Find where the given text appears and provide that cell's center as [X, Y] coordinate. 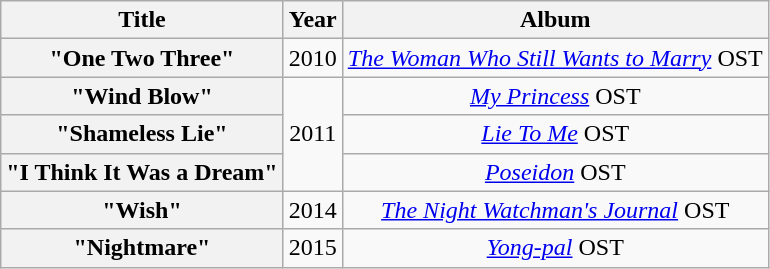
"One Two Three" [142, 58]
Year [312, 20]
"Wind Blow" [142, 96]
"Wish" [142, 210]
2011 [312, 134]
2015 [312, 248]
Lie To Me OST [555, 134]
Album [555, 20]
Poseidon OST [555, 172]
"Shameless Lie" [142, 134]
The Night Watchman's Journal OST [555, 210]
"Nightmare" [142, 248]
"I Think It Was a Dream" [142, 172]
Title [142, 20]
2010 [312, 58]
My Princess OST [555, 96]
The Woman Who Still Wants to Marry OST [555, 58]
Yong-pal OST [555, 248]
2014 [312, 210]
